Find where the given text appears and provide that cell's center as [X, Y] coordinate. 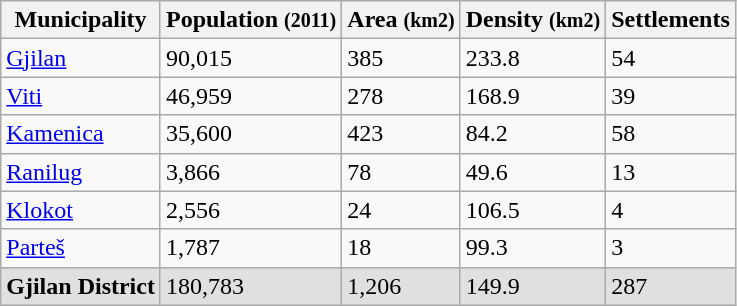
99.3 [533, 248]
Population (2011) [250, 20]
4 [671, 210]
90,015 [250, 58]
Viti [81, 96]
Kamenica [81, 134]
Gjilan [81, 58]
18 [401, 248]
106.5 [533, 210]
84.2 [533, 134]
287 [671, 286]
Density (km2) [533, 20]
423 [401, 134]
3,866 [250, 172]
Klokot [81, 210]
24 [401, 210]
35,600 [250, 134]
Parteš [81, 248]
13 [671, 172]
168.9 [533, 96]
46,959 [250, 96]
3 [671, 248]
78 [401, 172]
49.6 [533, 172]
Ranilug [81, 172]
Settlements [671, 20]
1,787 [250, 248]
1,206 [401, 286]
Area (km2) [401, 20]
233.8 [533, 58]
2,556 [250, 210]
Municipality [81, 20]
39 [671, 96]
54 [671, 58]
180,783 [250, 286]
Gjilan District [81, 286]
58 [671, 134]
149.9 [533, 286]
385 [401, 58]
278 [401, 96]
